Provide the (X, Y) coordinate of the cell's center where the given text is located.  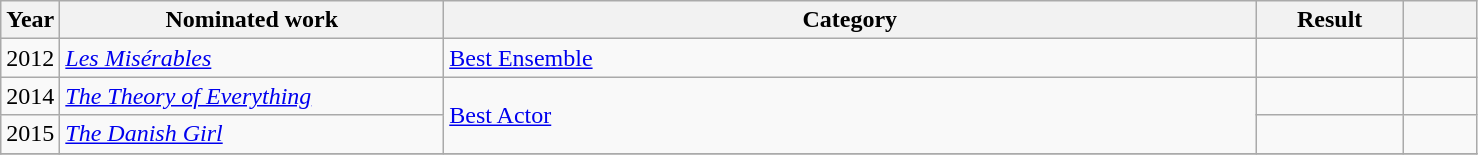
Nominated work (252, 20)
Best Ensemble (850, 58)
2014 (30, 96)
2015 (30, 134)
2012 (30, 58)
Best Actor (850, 115)
Les Misérables (252, 58)
The Danish Girl (252, 134)
Category (850, 20)
Year (30, 20)
The Theory of Everything (252, 96)
Result (1330, 20)
